Return (x, y) of the center of cell containing provided text 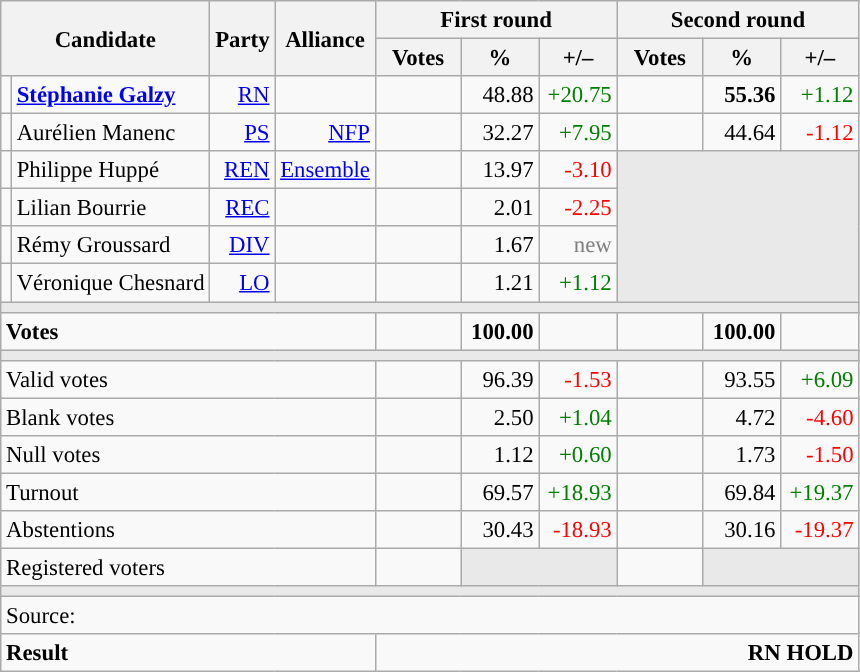
-4.60 (820, 417)
+7.95 (578, 133)
new (578, 245)
Philippe Huppé (110, 170)
Alliance (325, 38)
30.16 (742, 530)
Aurélien Manenc (110, 133)
32.27 (500, 133)
2.50 (500, 417)
Candidate (106, 38)
RN (242, 95)
69.57 (500, 492)
-3.10 (578, 170)
Véronique Chesnard (110, 283)
96.39 (500, 379)
Source: (430, 616)
+18.93 (578, 492)
Null votes (188, 455)
93.55 (742, 379)
1.67 (500, 245)
55.36 (742, 95)
Lilian Bourrie (110, 208)
13.97 (500, 170)
4.72 (742, 417)
Rémy Groussard (110, 245)
Party (242, 38)
1.21 (500, 283)
Valid votes (188, 379)
Second round (738, 20)
REN (242, 170)
First round (496, 20)
+6.09 (820, 379)
Ensemble (325, 170)
Registered voters (188, 567)
Turnout (188, 492)
30.43 (500, 530)
+20.75 (578, 95)
-18.93 (578, 530)
-1.12 (820, 133)
REC (242, 208)
48.88 (500, 95)
PS (242, 133)
+0.60 (578, 455)
Blank votes (188, 417)
-1.50 (820, 455)
+1.04 (578, 417)
DIV (242, 245)
2.01 (500, 208)
Abstentions (188, 530)
-19.37 (820, 530)
1.12 (500, 455)
Result (188, 653)
1.73 (742, 455)
Stéphanie Galzy (110, 95)
+19.37 (820, 492)
RN HOLD (617, 653)
44.64 (742, 133)
-2.25 (578, 208)
-1.53 (578, 379)
NFP (325, 133)
LO (242, 283)
69.84 (742, 492)
